Return (X, Y) of the center of cell containing provided text 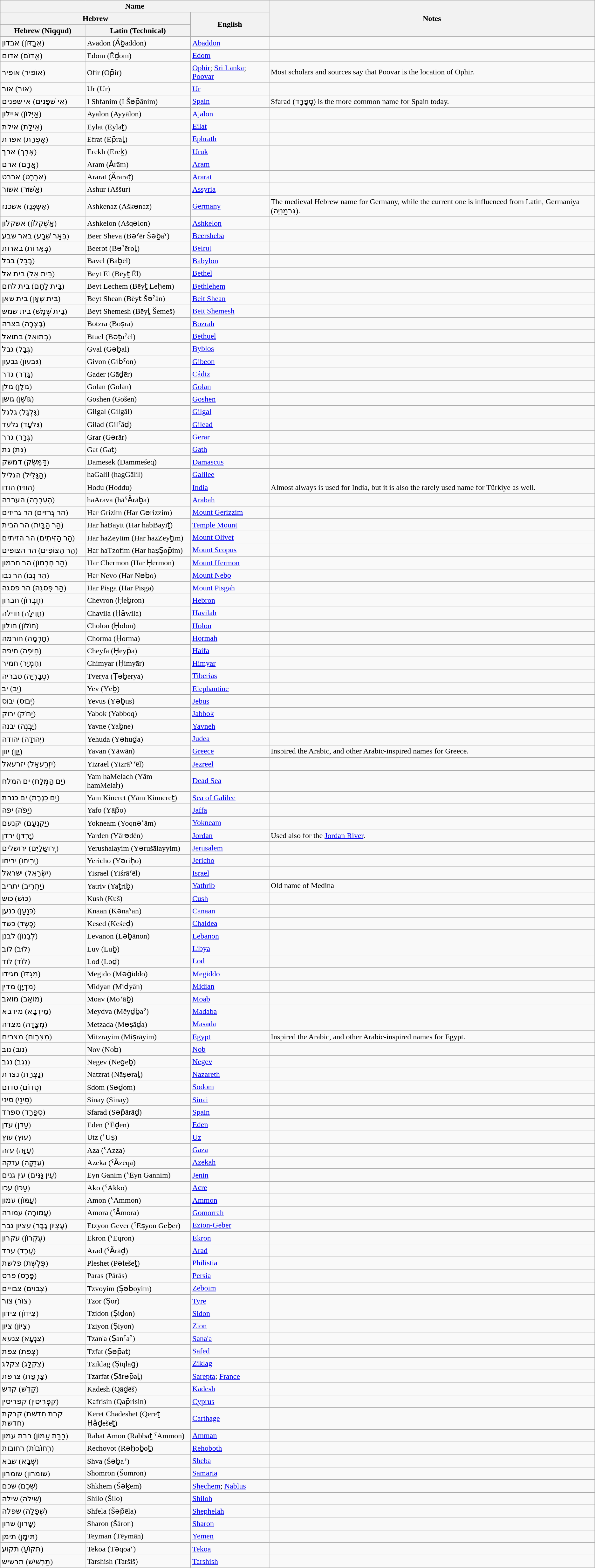
Har Grizim (Har Gərizzim) (138, 512)
גִּלעָד) גלעד) (43, 424)
Mount Nebo (230, 575)
שְׁפֵלָה) שפלה) (43, 1511)
Sinai (230, 1100)
יַתְרִיב) יתריב) (43, 886)
אֵילַת) אילת) (43, 127)
Ekron (230, 1238)
Shilo (Šilo) (138, 1499)
Knaan (Kənaˁan) (138, 911)
גִּלְגָּל) גלגל) (43, 412)
Tziyon (Ṣiyon) (138, 1326)
Cush (230, 898)
יַבְנֶה) יבנה) (43, 726)
Cholon (Ḥolon) (138, 626)
Har haZeytim (Har hazZeyṯim) (138, 538)
Israel (230, 873)
Old name of Medina (432, 886)
Eden (ˁĒḏen) (138, 1125)
Megido (Məḡiddo) (138, 974)
טְבֶרְיָה) טבריה) (43, 676)
Shomron (Šomron) (138, 1473)
Almost always is used for India, but it is also the rarely used name for Türkiye as well. (432, 487)
Tziklag (Ṣiqlaḡ) (138, 1364)
Sfarad (סְפָרָד) is the more common name for Spain today. (432, 101)
צְבוֹיִּם) צבויים) (43, 1288)
Goshen (230, 399)
פָּרָס) פרס) (43, 1276)
Sheba (230, 1461)
Tarshish (Taršiš) (138, 1561)
Latin (Technical) (138, 31)
תְּקוֹעַ) תקוע) (43, 1549)
אוּר) אור) (43, 89)
Ur (Ur) (138, 89)
נָצְרַת) נצרת) (43, 1074)
Yatriv (Yaṯriḇ) (138, 886)
Kadesh (230, 1389)
Edom (Ěḏom) (138, 55)
Azeka (ˁǍzēqa) (138, 1162)
Beit Shemesh (230, 311)
Used also for the Jordan River. (432, 836)
Midyan (Miḏyān) (138, 986)
Tekoa (230, 1549)
Har Chermon (Har Ḥermon) (138, 563)
Jenin (230, 1175)
Yevus (Yəḇus) (138, 701)
Sodom (230, 1087)
Chimyar (Ḥimyār) (138, 663)
סִינַי) סיני) (43, 1100)
Chaldea (230, 924)
Carthage (230, 1419)
סְפָרָד) ספרד) (43, 1112)
הַר גְּרִזִּים) הר גריזים) (43, 512)
Gilgal (230, 412)
Damesek (Dammeśeq) (138, 462)
בֵּית אֵל) בית אל) (43, 273)
Levanon (Ləḇānon) (138, 936)
Hebron (230, 601)
Kadesh (Qāḏēš) (138, 1389)
India (230, 487)
הַר הַצּוֹפִים) הר הצופים) (43, 550)
עֵדֶן) עדן) (43, 1125)
Tiberias (230, 676)
Jabbok (230, 714)
Aram (230, 164)
גִּבעוֹן) גבעון) (43, 361)
אִי שׁפָנִים) אי שפנים) (43, 101)
Yam haMelach (Yām hamMelaḥ) (138, 781)
Ephrath (230, 139)
בְּאֵר שֶׁבַע) באר שבע) (43, 236)
Lod (Loḏ) (138, 961)
Ashkelon (Ašqəlon) (138, 223)
יָקְנְעָם) יקנעם) (43, 823)
Sharon (Šāron) (138, 1524)
Jezreel (230, 764)
Ashur (Aššur) (138, 189)
מוֹאָב) מואב) (43, 999)
Elephantine (230, 689)
Keret Chadeshet (Qereṯ Ḥǎḏešeṯ) (138, 1419)
אֶרֶך) ארך) (43, 152)
שִׁילֹה) שילה) (43, 1499)
Philistia (230, 1263)
צַנְעָא) צנעא) (43, 1338)
Ziklag (230, 1364)
Rehoboth (230, 1448)
Hebrew (95, 18)
אֲרָם) ארם) (43, 164)
Inspired the Arabic, and other Arabic-inspired names for Greece. (432, 751)
Gilad (Gilˁāḏ) (138, 424)
עַמּוֹן) עמון) (43, 1200)
Ashkenaz (Aškənaz) (138, 206)
Ur (230, 89)
עֲמוֹרָה) עמורה) (43, 1213)
Haifa (230, 651)
Lebanon (230, 936)
Chevron (Ḥeḇron) (138, 601)
Sea of Galilee (230, 798)
Hodu (Hoddu) (138, 487)
Gat (Gaṯ) (138, 450)
גְּרָר) גרר) (43, 437)
Tzfat (Ṣəp̄aṯ) (138, 1351)
כֶּשֶׂד) כשד) (43, 924)
Negev (Neḡeḇ) (138, 1062)
Bavel (Bāḇēl) (138, 261)
Galilee (230, 475)
Babylon (230, 261)
Yisrael (Yiśrāˀēl) (138, 873)
Amon (ˁAmmon) (138, 1200)
Yehuda (Yəhuḏa) (138, 739)
Moav (Moˀāḇ) (138, 999)
Aza (ˁAzza) (138, 1150)
כְּנַעַן) כנען) (43, 911)
Sarepta; France (230, 1376)
בֵּית לֶחֶם) בית לחם) (43, 286)
Eyn Ganim (ˁĒyn Gannim) (138, 1175)
רְחוֹבוֹת) רחובות) (43, 1448)
רַבַּת עַמּוֹן) רבת עמון) (43, 1436)
Sidon (230, 1313)
Yafo (Yāp̄o) (138, 810)
Assyria (230, 189)
Judea (230, 739)
Jerusalem (230, 848)
חֶבְרוֹן) חברון) (43, 601)
שְׁכֶם) שכם) (43, 1486)
גּוֹלָן) גולן) (43, 387)
Inspired the Arabic, and other Arabic-inspired names for Egypt. (432, 1037)
Byblos (230, 349)
יִזְרָעאֵל) יזרעאל) (43, 764)
Nob (230, 1049)
Ajalon (230, 114)
חִמְיָר) חמיר) (43, 663)
Mount Gerizzim (230, 512)
Gath (230, 450)
מְצָדָה) מצדה) (43, 1024)
Yavan (Yāwān) (138, 751)
חָרְמָה) חורמה) (43, 638)
Jaffa (230, 810)
אַיָּלוֹן) איילון) (43, 114)
עֲזֵקָה) עזקה) (43, 1162)
Metzada (Məṣāḏa) (138, 1024)
Beyt Shean (Bēyṯ Šəˀān) (138, 299)
Yavne (Yaḇne) (138, 726)
Tzor (Ṣor) (138, 1301)
Yokneam (Yoqnəˁām) (138, 823)
הַר פִּסְגָה) הר פסגה) (43, 588)
Ophir; Sri Lanka; Poovar (230, 72)
גּוֹשֶׁן) גושן) (43, 399)
הַר נְבוֹ) הר נבו) (43, 575)
Most scholars and sources say that Poovar is the location of Ophir. (432, 72)
Ammon (230, 1200)
Greece (230, 751)
עֲרָד) ערד) (43, 1250)
Tzarfat (Ṣārəp̄aṯ) (138, 1376)
חֵיפָה) חיפה) (43, 651)
Ashkelon (230, 223)
Tzidon (Ṣiḏon) (138, 1313)
הָעֲרָבָה) הערבה) (43, 500)
Shkhem (Šəḵem) (138, 1486)
Givon (Giḇˁon) (138, 361)
Gilgal (Gilgāl) (138, 412)
Chorma (Ḥorma) (138, 638)
Tarshish (230, 1561)
haGalil (hagGālil) (138, 475)
Cheyfa (Ḥeyp̄a) (138, 651)
אַשּׁוּר) אשור) (43, 189)
Safed (230, 1351)
הַר חֶרְמוֹן) הר חרמון) (43, 563)
Jebus (230, 701)
Madaba (230, 1012)
אוֹפִיר) אופיר) (43, 72)
Arad (230, 1250)
Arad (ˁǍrāḏ) (138, 1250)
Holon (230, 626)
Beerot (Bəˀēroṯ) (138, 248)
Ofir (Op̄ir) (138, 72)
Golan (Golān) (138, 387)
Aram (Ǎrām) (138, 164)
אֲרָרָט) אררט) (43, 177)
Ayalon (Ayyālon) (138, 114)
אֲבַדּוֹן) אבדון) (43, 43)
קַפְרִיסִין) קפריסין) (43, 1401)
Cádiz (230, 374)
עַכּוֹ) עכו) (43, 1188)
Mount Pisgah (230, 588)
Gomorrah (230, 1213)
Golan (230, 387)
English (230, 24)
Beyt Shemesh (Bēyṯ Šemeš) (138, 311)
Sharon (230, 1524)
Pleshet (Pəlešeṯ) (138, 1263)
מְגִדּוֹ) מגידו) (43, 974)
צְפַת) צפת) (43, 1351)
נֶגֶב) נגב) (43, 1062)
Zeboim (230, 1288)
Acre (230, 1188)
גְּבַל) גבל) (43, 349)
Beersheba (230, 236)
לוּב) לוב) (43, 949)
סְדוֹם) סדום) (43, 1087)
Avadon (Ǎḇaddon) (138, 43)
Utz (ˁUṣ) (138, 1137)
Ekron (ˁEqron) (138, 1238)
Yam Kineret (Yām Kinnereṯ) (138, 798)
Tyre (230, 1301)
בָּצְרָה) בצרה) (43, 324)
Gval (Gəḇal) (138, 349)
Sdom (Səḏom) (138, 1087)
Tzvoyim (Ṣəḇoyim) (138, 1288)
שׁוֹמרוֹן) שומרון) (43, 1473)
לְבָנוֹן) לבנן) (43, 936)
Hormah (230, 638)
Beit Shean (230, 299)
Shva (Šəḇaˀ) (138, 1461)
עֶצְיוֹן גֶּבֶר) עציון גבר) (43, 1225)
Beyt Lechem (Bēyṯ Leḥem) (138, 286)
Gader (Gāḏēr) (138, 374)
Mount Hermon (230, 563)
Uz (230, 1137)
Gilead (230, 424)
Shfela (Šəp̄ēla) (138, 1511)
Bethlehem (230, 286)
מֵידְבָא) מידבא) (43, 1012)
יְרוּשָלַיִּם) ירושלים) (43, 848)
יֵב) יב) (43, 689)
Germany (230, 206)
Tverya (Ṭəḇerya) (138, 676)
יְרִיחוֹ) יריחו) (43, 861)
Mount Olivet (230, 538)
Botzra (Boṣra) (138, 324)
הַר הַבַּיִת) הר הבית) (43, 525)
Notes (432, 18)
Amman (230, 1436)
יִשְׂרָאֵל) ישראל) (43, 873)
Zion (230, 1326)
Shechem; Nablus (230, 1486)
Erekh (Ereḵ) (138, 152)
Cyprus (230, 1401)
Kesed (Keśeḏ) (138, 924)
Hebrew (Niqqud) (43, 31)
Kafrisin (Qap̄risin) (138, 1401)
Temple Mount (230, 525)
יְהוּדָה) יהודה) (43, 739)
כּוּשׁ) כוש) (43, 898)
דַּמֶּשֶׂק) דמשק) (43, 462)
Sfarad (Səp̄ārāḏ) (138, 1112)
Arabah (230, 500)
Har Pisga (Har Pisga) (138, 588)
נוֹב) נוב) (43, 1049)
בְּתוּאֵל) בתואל) (43, 336)
Egypt (230, 1037)
Ako (ˁAkko) (138, 1188)
Beer Sheva (Bəˀēr Šəḇaˁ) (138, 236)
Yokneam (230, 823)
Yathrib (230, 886)
צִידוֹן) צידון) (43, 1313)
צִקְלַג) צקלג) (43, 1364)
Etzyon Gever (ˁEṣyon Geḇer) (138, 1225)
אַשְׁכְּנַז) אשכנז) (43, 206)
יָרְדֵּן) ירדן) (43, 836)
Shiloh (230, 1499)
Sana'a (230, 1338)
שָׁרוֹן) שרון) (43, 1524)
Havilah (230, 613)
Negev (230, 1062)
אֱדוֹם) אדום) (43, 55)
Yerushalayim (Yərušālayyim) (138, 848)
Kush (Kuš) (138, 898)
Libya (230, 949)
Nov (Noḇ) (138, 1049)
הודּוּ) הודו) (43, 487)
יַם כִּנֶּרֶת) ים כנרת) (43, 798)
תַּרְשִׁישׁ) תרשיש) (43, 1561)
Gerar (230, 437)
Yericho (Yəriḥo) (138, 861)
Abaddon (230, 43)
Tekoa (Təqoaˁ) (138, 1549)
Eylat (Ēylaṯ) (138, 127)
Jordan (230, 836)
Meydva (Mēyḏḇaˀ) (138, 1012)
Yabok (Yabboq) (138, 714)
Goshen (Gošen) (138, 399)
חוֹלוֹן) חולון) (43, 626)
Persia (230, 1276)
אַשְׁקְלוֹן) אשקלון) (43, 223)
Har Nevo (Har Nəḇo) (138, 575)
Chavila (Ḥǎwila) (138, 613)
Moab (230, 999)
Canaan (230, 911)
Rabat Amon (Rabbaṯ ˁAmmon) (138, 1436)
לוֹד) לוד) (43, 961)
Tzan'a (Ṣanˁaˀ) (138, 1338)
Azekah (230, 1162)
Luv (Luḇ) (138, 949)
Yemen (230, 1536)
Yarden (Yārədēn) (138, 836)
יָפֹה) יפה) (43, 810)
Dead Sea (230, 781)
Amora (ˁǍmora) (138, 1213)
Ararat (230, 177)
Midian (230, 986)
Mitzrayim (Miṣrāyim) (138, 1037)
Paras (Pārās) (138, 1276)
Jericho (230, 861)
Efrat (Ep̄raṯ) (138, 139)
Shephelah (230, 1511)
עֶקְרוֹן) עקרון) (43, 1238)
Himyar (230, 663)
Uruk (230, 152)
Ararat (Ǎraraṭ) (138, 177)
אֶפְרַת) אפרת) (43, 139)
Sinay (Sinay) (138, 1100)
גָּדֵר) גדר) (43, 374)
Beirut (230, 248)
Bozrah (230, 324)
עַזָּה) עזה) (43, 1150)
קֶרֶת חֲדֶשֶׁת) קרקת חדשת) (43, 1419)
I Shfanim (I Šəp̄ānim) (138, 101)
שְׁבָא) שבא) (43, 1461)
בָּבֵל) בבל) (43, 261)
Nazareth (230, 1074)
Name (135, 6)
Gaza (230, 1150)
Har haBayit (Har habBayiṯ) (138, 525)
בֵּית שְׁאָן) בית שאן) (43, 299)
צוֹר) צור) (43, 1301)
Masada (230, 1024)
Natzrat (Nāṣəraṯ) (138, 1074)
Rechovot (Rəḥoḇoṯ) (138, 1448)
Eden (230, 1125)
קָדֵשׁ) קדש) (43, 1389)
The medieval Hebrew name for Germany, while the current one is influenced from Latin, Germaniya (גֶּרְמַנְיָה). (432, 206)
Grar (Gərār) (138, 437)
Damascus (230, 462)
Gibeon (230, 361)
Yev (Yēḇ) (138, 689)
הַר הַזֵּיתִים) הר הזיתים) (43, 538)
Mount Scopus (230, 550)
יָוָן) יוון) (43, 751)
haArava (hāˁǍrāḇa) (138, 500)
חֲוִילָה) חוילה) (43, 613)
גַּת) גת) (43, 450)
Har haTzofim (Har haṣṢop̄im) (138, 550)
הַגָּלִיל) הגליל) (43, 475)
Eilat (230, 127)
מִצְרָיִם) מצרים) (43, 1037)
צִיּוֹן) ציון) (43, 1326)
Samaria (230, 1473)
Ezion-Geber (230, 1225)
Yavneh (230, 726)
יָם הַמֶּלַח) ים המלח) (43, 781)
פְּלֶשֶׁת) פלשת) (43, 1263)
בֵּית שֶׁמֶשׁ) בית שמש) (43, 311)
Teyman (Tēymān) (138, 1536)
תֵּימָן) תימן) (43, 1536)
Edom (230, 55)
צָרְפַת) צרפת) (43, 1376)
מִדְיָן) מדין) (43, 986)
יְבוּס) יבוס) (43, 701)
עוּץ) עוץ) (43, 1137)
בְּאֵרוֹת) בארות) (43, 248)
Lod (230, 961)
Megiddo (230, 974)
Beyt El (Bēyṯ Ēl) (138, 273)
Bethuel (230, 336)
יַבּוֹק) יבוק) (43, 714)
Btuel (Bəṯuˀēl) (138, 336)
Yizrael (Yizrāˁˀēl) (138, 764)
עֵין גַּנִּים) עין גנים) (43, 1175)
Bethel (230, 273)
